From the cell containing the given text, extract its center point as [x, y] coordinate. 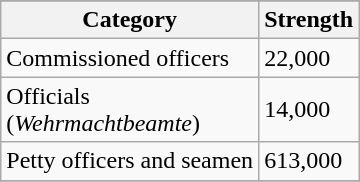
14,000 [309, 110]
Officials(Wehrmachtbeamte) [130, 110]
Category [130, 20]
613,000 [309, 161]
Strength [309, 20]
Commissioned officers [130, 58]
22,000 [309, 58]
Petty officers and seamen [130, 161]
